Locate the cell with the specified text and output its (x, y) center coordinate. 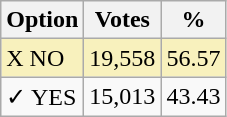
19,558 (122, 58)
X NO (42, 58)
15,013 (122, 97)
✓ YES (42, 97)
% (194, 20)
43.43 (194, 97)
56.57 (194, 58)
Votes (122, 20)
Option (42, 20)
